Identify which cell holds the provided text, then report its (X, Y) central coordinate. 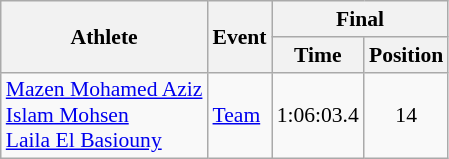
Team (239, 116)
Time (318, 55)
Position (406, 55)
Event (239, 36)
Final (360, 19)
Athlete (104, 36)
Mazen Mohamed AzizIslam MohsenLaila El Basiouny (104, 116)
1:06:03.4 (318, 116)
14 (406, 116)
